Detect which cell encompasses the target text, then output its (X, Y) center coordinate. 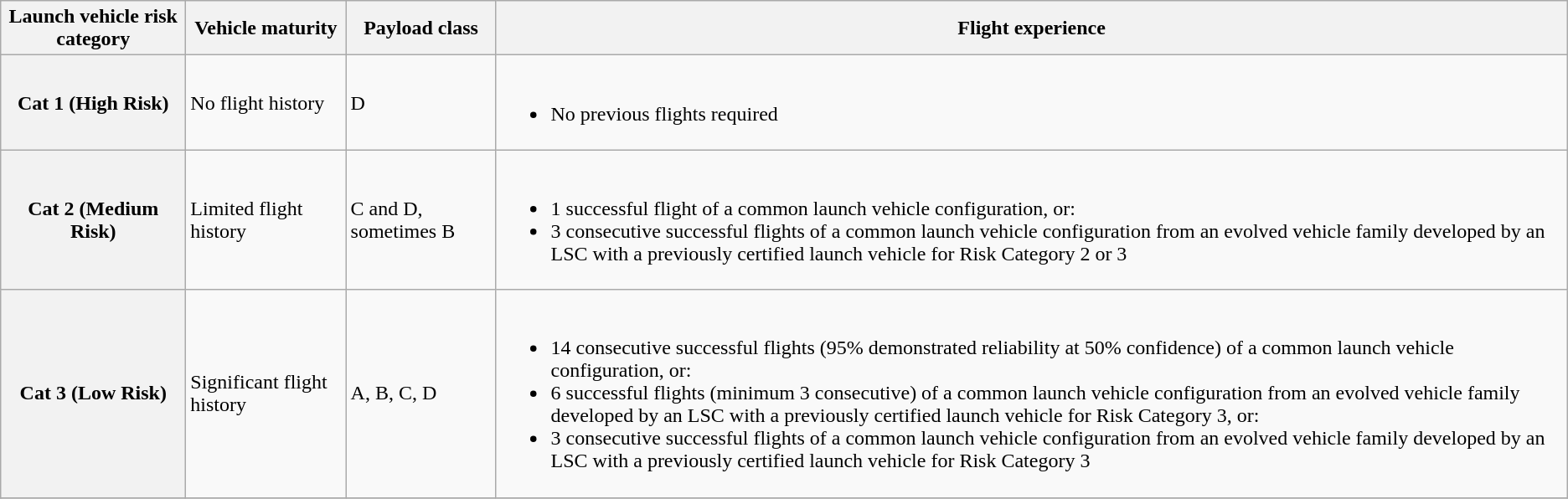
Significant flight history (266, 394)
No previous flights required (1032, 102)
Vehicle maturity (266, 28)
Cat 1 (High Risk) (94, 102)
Launch vehicle risk category (94, 28)
C and D, sometimes B (420, 219)
A, B, C, D (420, 394)
D (420, 102)
No flight history (266, 102)
Limited flight history (266, 219)
Cat 3 (Low Risk) (94, 394)
Flight experience (1032, 28)
Cat 2 (Medium Risk) (94, 219)
Payload class (420, 28)
